Provide the [x, y] coordinate of the cell's center where the given text is located.  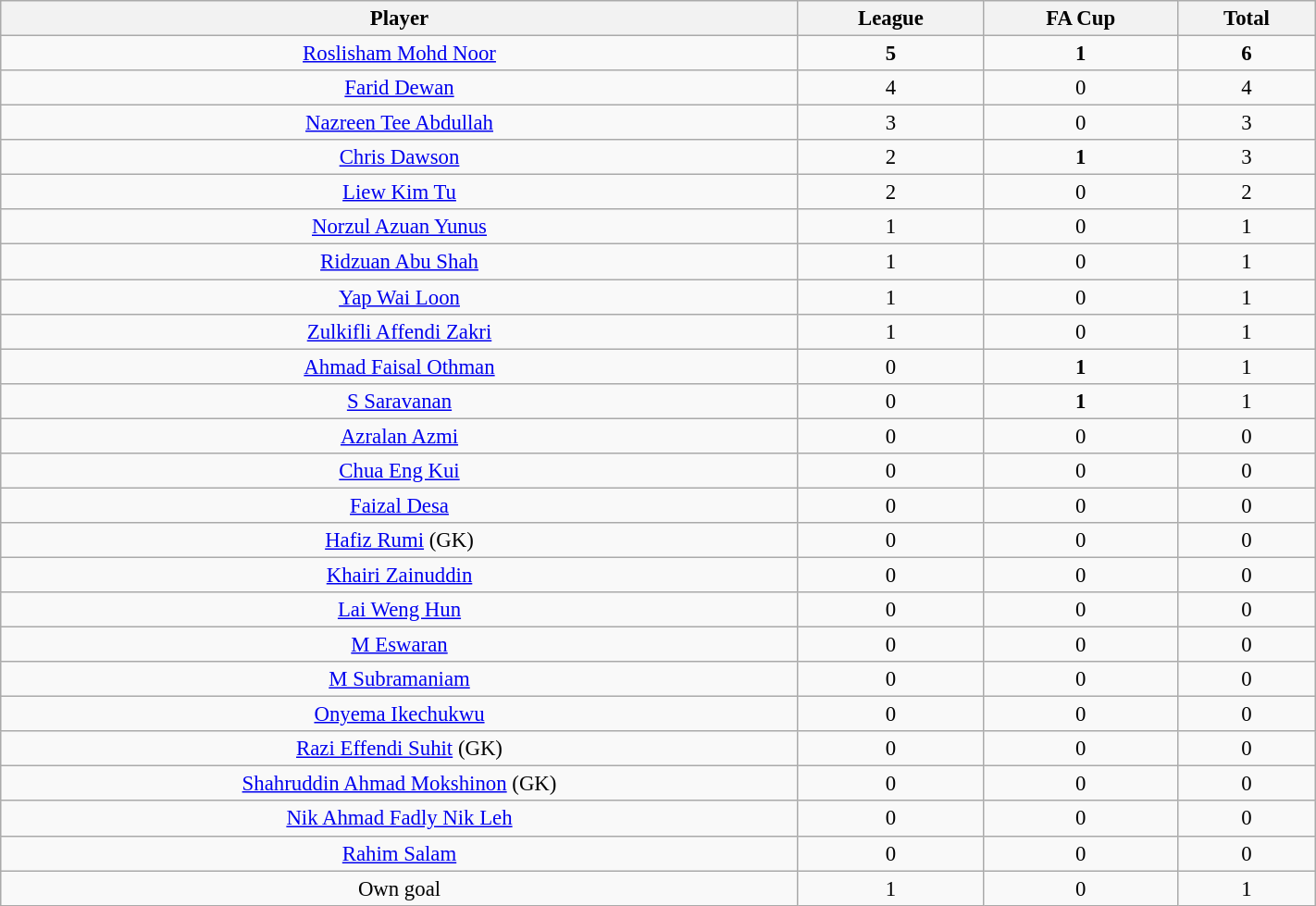
Onyema Ikechukwu [400, 714]
Yap Wai Loon [400, 297]
Zulkifli Affendi Zakri [400, 331]
5 [890, 54]
Chua Eng Kui [400, 471]
FA Cup [1081, 19]
Liew Kim Tu [400, 192]
Own goal [400, 888]
Shahruddin Ahmad Mokshinon (GK) [400, 784]
S Saravanan [400, 401]
Hafiz Rumi (GK) [400, 540]
M Subramaniam [400, 679]
Nazreen Tee Abdullah [400, 123]
Player [400, 19]
Rahim Salam [400, 853]
Khairi Zainuddin [400, 575]
Azralan Azmi [400, 436]
Total [1248, 19]
Chris Dawson [400, 157]
Razi Effendi Suhit (GK) [400, 749]
Faizal Desa [400, 505]
M Eswaran [400, 645]
Norzul Azuan Yunus [400, 227]
Ridzuan Abu Shah [400, 262]
Roslisham Mohd Noor [400, 54]
Ahmad Faisal Othman [400, 366]
6 [1248, 54]
Nik Ahmad Fadly Nik Leh [400, 819]
Lai Weng Hun [400, 610]
League [890, 19]
Farid Dewan [400, 88]
